From the cell containing the given text, extract its center point as (X, Y) coordinate. 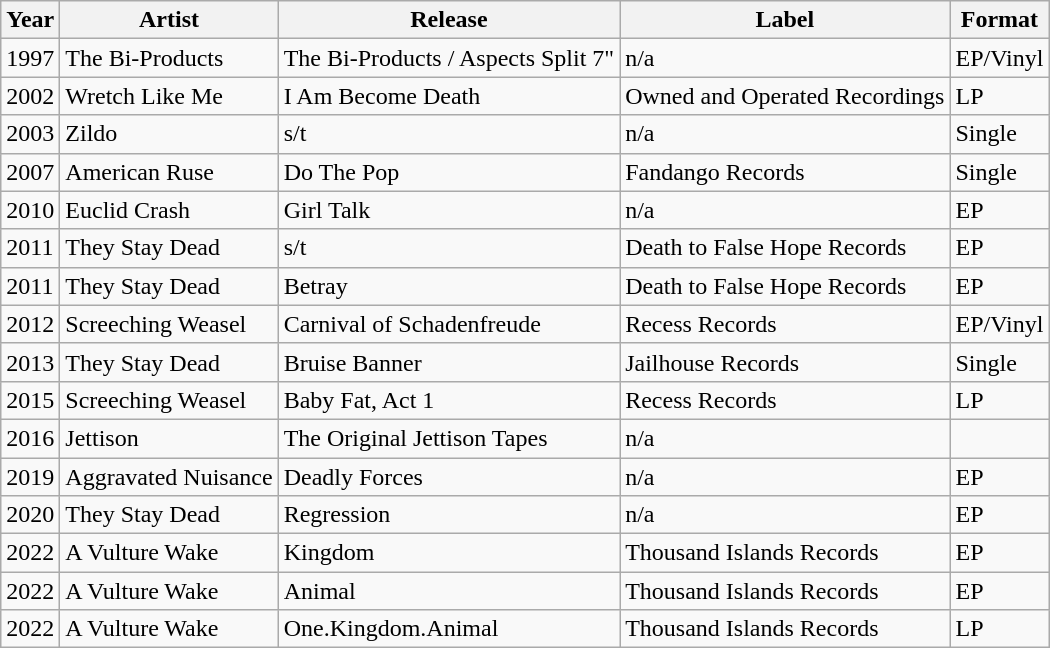
Regression (449, 515)
One.Kingdom.Animal (449, 629)
The Bi-Products / Aspects Split 7" (449, 58)
2012 (30, 324)
Owned and Operated Recordings (785, 96)
Deadly Forces (449, 477)
Baby Fat, Act 1 (449, 400)
1997 (30, 58)
Artist (169, 20)
Format (1000, 20)
Do The Pop (449, 172)
The Original Jettison Tapes (449, 438)
2016 (30, 438)
Aggravated Nuisance (169, 477)
Jailhouse Records (785, 362)
Year (30, 20)
Kingdom (449, 553)
Jettison (169, 438)
Zildo (169, 134)
I Am Become Death (449, 96)
Betray (449, 286)
The Bi-Products (169, 58)
Release (449, 20)
Euclid Crash (169, 210)
2019 (30, 477)
Animal (449, 591)
Wretch Like Me (169, 96)
Label (785, 20)
Fandango Records (785, 172)
2015 (30, 400)
Bruise Banner (449, 362)
2010 (30, 210)
2002 (30, 96)
2003 (30, 134)
2013 (30, 362)
2007 (30, 172)
American Ruse (169, 172)
Girl Talk (449, 210)
2020 (30, 515)
Carnival of Schadenfreude (449, 324)
